Provide the (x, y) coordinate of the cell's center where the given text is located.  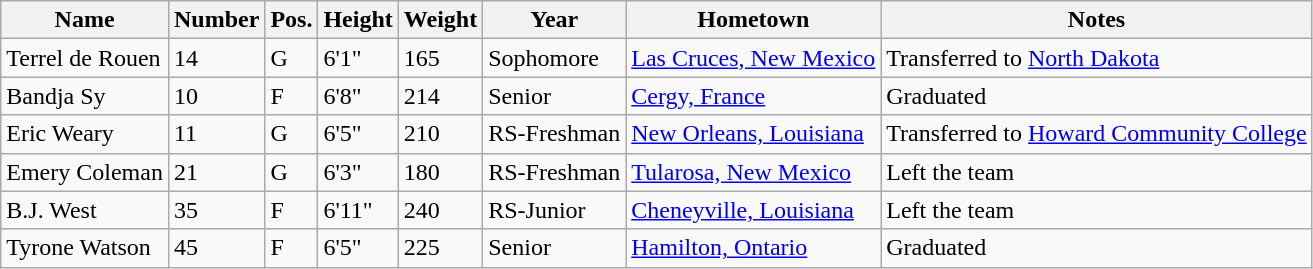
225 (440, 248)
Year (554, 20)
10 (216, 96)
Weight (440, 20)
6'1" (358, 58)
RS-Junior (554, 210)
Pos. (292, 20)
11 (216, 134)
214 (440, 96)
14 (216, 58)
Emery Coleman (85, 172)
45 (216, 248)
Las Cruces, New Mexico (754, 58)
Terrel de Rouen (85, 58)
210 (440, 134)
Name (85, 20)
B.J. West (85, 210)
6'11" (358, 210)
Tularosa, New Mexico (754, 172)
Cergy, France (754, 96)
35 (216, 210)
Transferred to North Dakota (1096, 58)
6'8" (358, 96)
Hometown (754, 20)
Notes (1096, 20)
165 (440, 58)
Number (216, 20)
Cheneyville, Louisiana (754, 210)
New Orleans, Louisiana (754, 134)
Height (358, 20)
Bandja Sy (85, 96)
Sophomore (554, 58)
Transferred to Howard Community College (1096, 134)
240 (440, 210)
Eric Weary (85, 134)
21 (216, 172)
Hamilton, Ontario (754, 248)
180 (440, 172)
Tyrone Watson (85, 248)
6'3" (358, 172)
